Determine the [X, Y] coordinate at the center of the cell enclosing the given text.  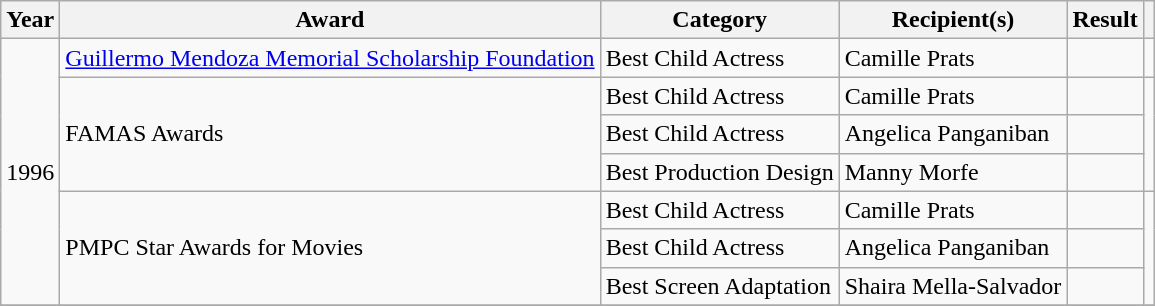
PMPC Star Awards for Movies [330, 248]
Shaira Mella-Salvador [953, 286]
Award [330, 20]
Guillermo Mendoza Memorial Scholarship Foundation [330, 58]
Year [30, 20]
Best Screen Adaptation [720, 286]
Recipient(s) [953, 20]
1996 [30, 172]
Manny Morfe [953, 172]
Category [720, 20]
FAMAS Awards [330, 134]
Result [1105, 20]
Best Production Design [720, 172]
